Output the (X, Y) coordinate of the center of the cell containing the given text.  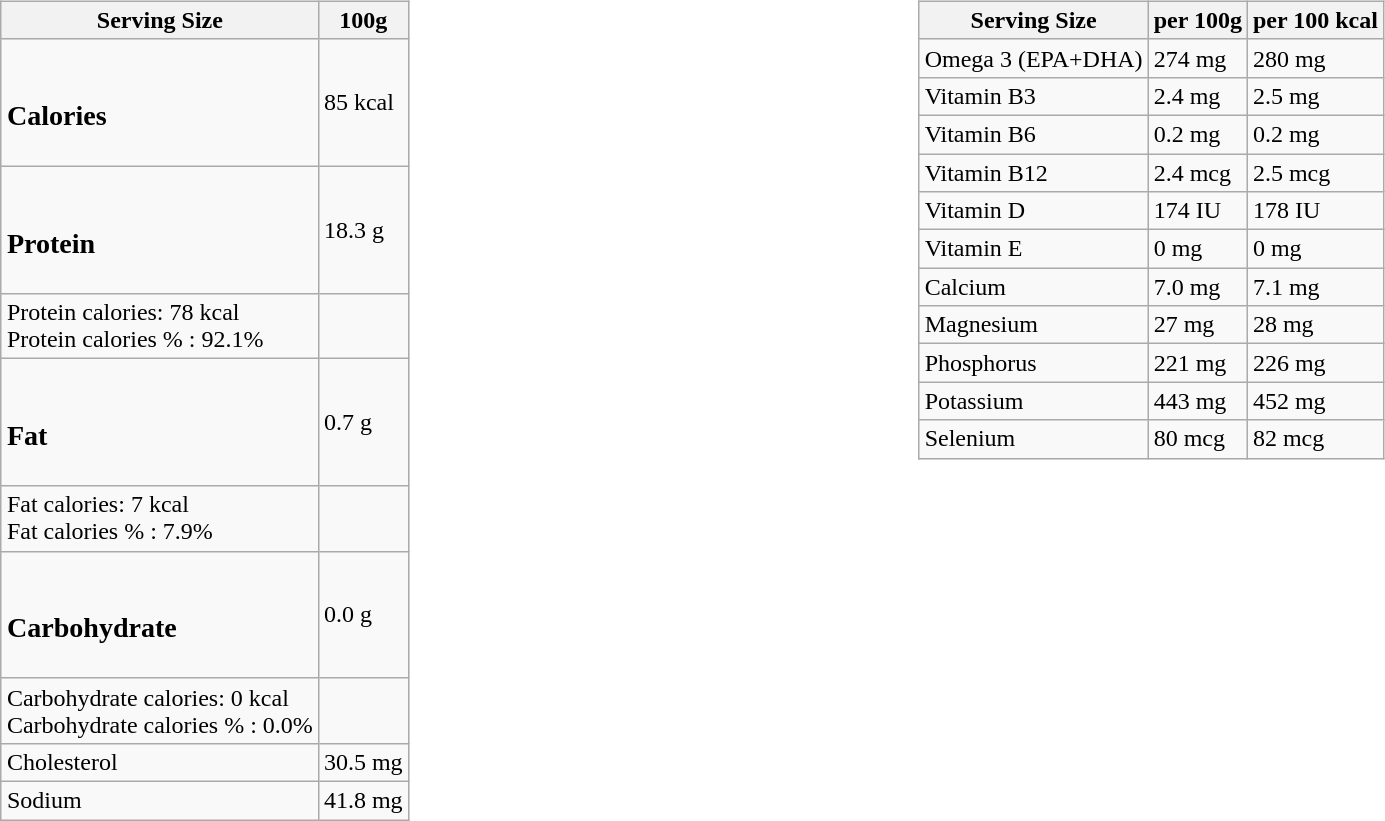
Vitamin D (1034, 211)
274 mg (1198, 58)
85 kcal (363, 102)
27 mg (1198, 325)
221 mg (1198, 363)
280 mg (1315, 58)
Sodium (160, 800)
Vitamin B6 (1034, 134)
Cholesterol (160, 762)
Vitamin B12 (1034, 173)
Calcium (1034, 287)
2.4 mg (1198, 96)
Fat (160, 422)
7.0 mg (1198, 287)
0.7 g (363, 422)
Potassium (1034, 401)
Selenium (1034, 439)
Protein calories: 78 kcalProtein calories % : 92.1% (160, 326)
28 mg (1315, 325)
Phosphorus (1034, 363)
0.0 g (363, 614)
2.4 mcg (1198, 173)
82 mcg (1315, 439)
100g (363, 20)
Vitamin E (1034, 249)
per 100g (1198, 20)
80 mcg (1198, 439)
Fat calories: 7 kcalFat calories % : 7.9% (160, 518)
443 mg (1198, 401)
Vitamin B3 (1034, 96)
Carbohydrate calories: 0 kcalCarbohydrate calories % : 0.0% (160, 710)
178 IU (1315, 211)
7.1 mg (1315, 287)
2.5 mg (1315, 96)
Carbohydrate (160, 614)
18.3 g (363, 230)
41.8 mg (363, 800)
Calories (160, 102)
Protein (160, 230)
Omega 3 (EPA+DHA) (1034, 58)
226 mg (1315, 363)
Magnesium (1034, 325)
per 100 kcal (1315, 20)
2.5 mcg (1315, 173)
30.5 mg (363, 762)
174 IU (1198, 211)
452 mg (1315, 401)
